Provide the (X, Y) coordinate of the cell's center where the given text is located.  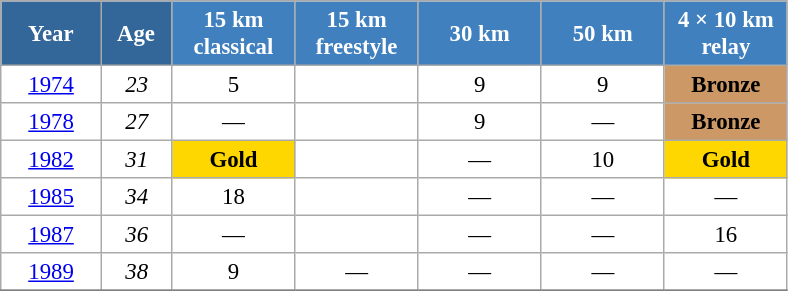
1974 (52, 85)
36 (136, 235)
34 (136, 197)
1982 (52, 160)
15 km classical (234, 34)
31 (136, 160)
23 (136, 85)
1985 (52, 197)
10 (602, 160)
18 (234, 197)
1978 (52, 122)
Year (52, 34)
15 km freestyle (356, 34)
1987 (52, 235)
30 km (480, 34)
Age (136, 34)
16 (726, 235)
50 km (602, 34)
5 (234, 85)
4 × 10 km relay (726, 34)
27 (136, 122)
